Find where the given text appears and provide that cell's center as (X, Y) coordinate. 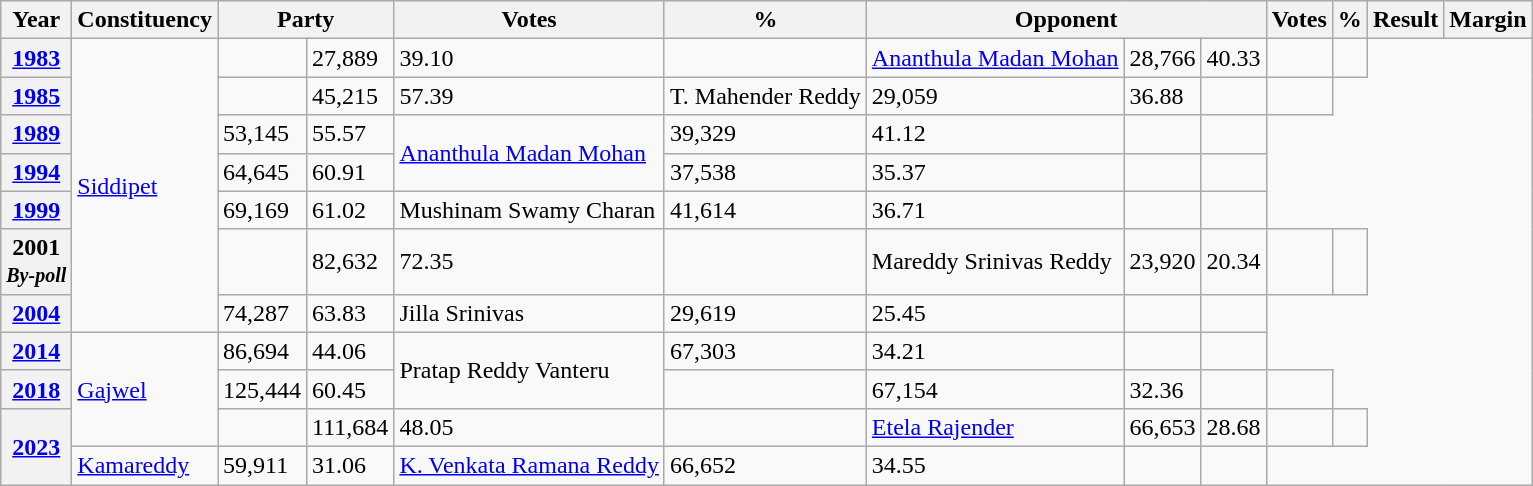
Margin (1488, 20)
111,684 (350, 427)
Etela Rajender (995, 427)
28.68 (1234, 427)
67,303 (765, 351)
29,059 (995, 96)
39,329 (765, 134)
Result (1405, 20)
74,287 (262, 313)
Opponent (1066, 20)
29,619 (765, 313)
41.12 (995, 134)
37,538 (765, 172)
34.55 (995, 465)
48.05 (530, 427)
Constituency (145, 20)
57.39 (530, 96)
72.35 (530, 262)
2001By-poll (36, 262)
66,652 (765, 465)
Mareddy Srinivas Reddy (995, 262)
63.83 (350, 313)
60.91 (350, 172)
1983 (36, 58)
55.57 (350, 134)
67,154 (995, 389)
2018 (36, 389)
53,145 (262, 134)
41,614 (765, 210)
T. Mahender Reddy (765, 96)
Kamareddy (145, 465)
1999 (36, 210)
Mushinam Swamy Charan (530, 210)
69,169 (262, 210)
61.02 (350, 210)
34.21 (995, 351)
Jilla Srinivas (530, 313)
27,889 (350, 58)
1994 (36, 172)
Pratap Reddy Vanteru (530, 370)
23,920 (1162, 262)
2004 (36, 313)
59,911 (262, 465)
35.37 (995, 172)
28,766 (1162, 58)
66,653 (1162, 427)
64,645 (262, 172)
Party (306, 20)
1989 (36, 134)
36.88 (1162, 96)
36.71 (995, 210)
1985 (36, 96)
Year (36, 20)
45,215 (350, 96)
44.06 (350, 351)
Siddipet (145, 186)
2023 (36, 446)
40.33 (1234, 58)
2014 (36, 351)
K. Venkata Ramana Reddy (530, 465)
25.45 (995, 313)
20.34 (1234, 262)
125,444 (262, 389)
32.36 (1162, 389)
31.06 (350, 465)
Gajwel (145, 389)
82,632 (350, 262)
86,694 (262, 351)
60.45 (350, 389)
39.10 (530, 58)
